Pinpoint the cell where the given text exists, returning its [X, Y] midpoint coordinate. 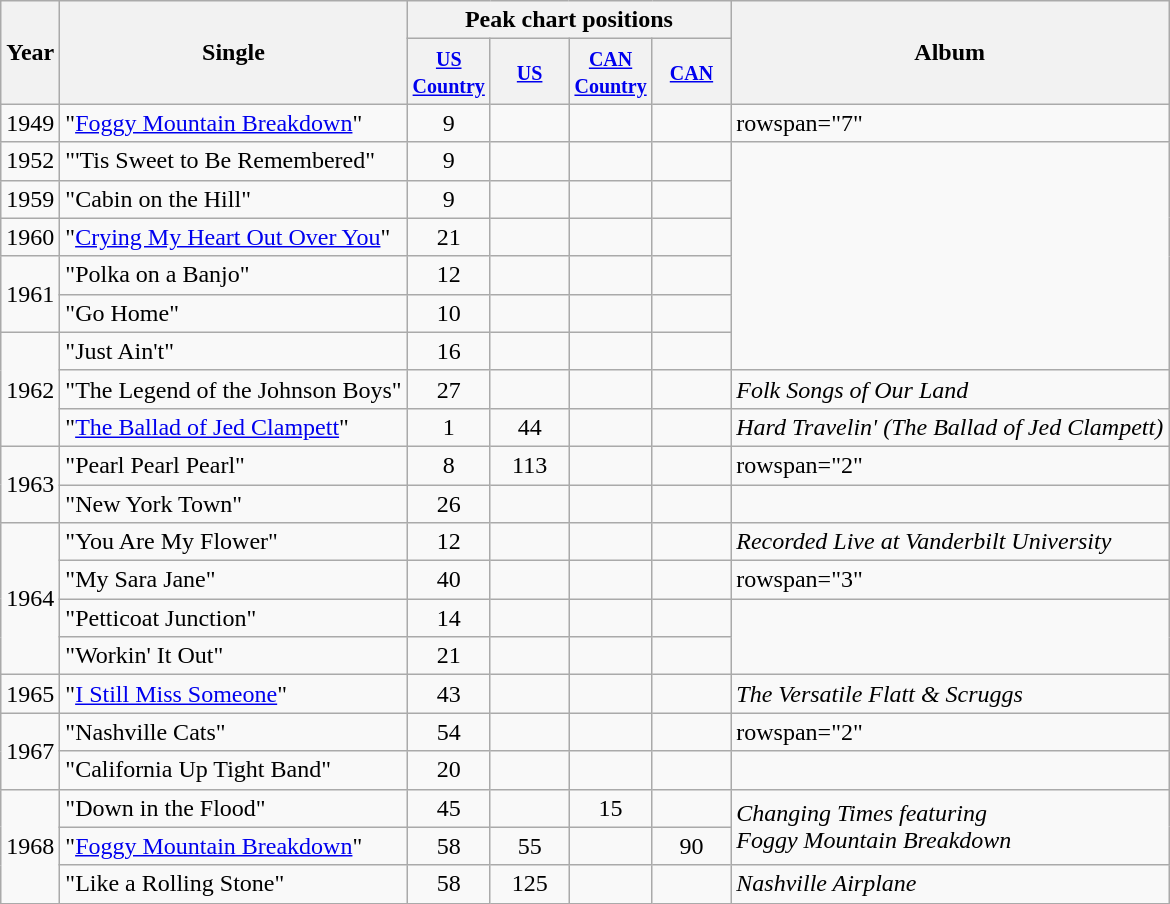
10 [448, 313]
Hard Travelin' (The Ballad of Jed Clampett) [950, 427]
"Pearl Pearl Pearl" [234, 465]
Peak chart positions [569, 20]
45 [448, 808]
1963 [30, 484]
44 [530, 427]
1964 [30, 599]
1965 [30, 694]
14 [448, 618]
Single [234, 52]
Recorded Live at Vanderbilt University [950, 542]
"Like a Rolling Stone" [234, 884]
CAN [692, 72]
1961 [30, 294]
15 [610, 808]
1 [448, 427]
27 [448, 389]
"New York Town" [234, 503]
US Country [448, 72]
"Go Home" [234, 313]
"The Ballad of Jed Clampett" [234, 427]
1952 [30, 161]
1967 [30, 751]
43 [448, 694]
26 [448, 503]
"My Sara Jane" [234, 580]
"Workin' It Out" [234, 656]
CAN Country [610, 72]
"You Are My Flower" [234, 542]
125 [530, 884]
16 [448, 351]
The Versatile Flatt & Scruggs [950, 694]
"Polka on a Banjo" [234, 275]
55 [530, 846]
1960 [30, 237]
"Down in the Flood" [234, 808]
"Petticoat Junction" [234, 618]
1949 [30, 123]
54 [448, 732]
"Cabin on the Hill" [234, 199]
"The Legend of the Johnson Boys" [234, 389]
40 [448, 580]
"I Still Miss Someone" [234, 694]
Year [30, 52]
rowspan="3" [950, 580]
US [530, 72]
Nashville Airplane [950, 884]
8 [448, 465]
1962 [30, 389]
"California Up Tight Band" [234, 770]
90 [692, 846]
Changing Times featuringFoggy Mountain Breakdown [950, 827]
Folk Songs of Our Land [950, 389]
1959 [30, 199]
1968 [30, 846]
"Nashville Cats" [234, 732]
113 [530, 465]
20 [448, 770]
"'Tis Sweet to Be Remembered" [234, 161]
"Crying My Heart Out Over You" [234, 237]
Album [950, 52]
rowspan="7" [950, 123]
"Just Ain't" [234, 351]
